Provide the (x, y) coordinate of the cell's center where the given text is located.  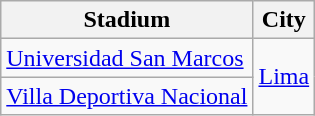
Lima (284, 77)
Stadium (127, 20)
City (284, 20)
Universidad San Marcos (127, 58)
Villa Deportiva Nacional (127, 96)
